Search for the cell housing the specified text and yield its (X, Y) center coordinate. 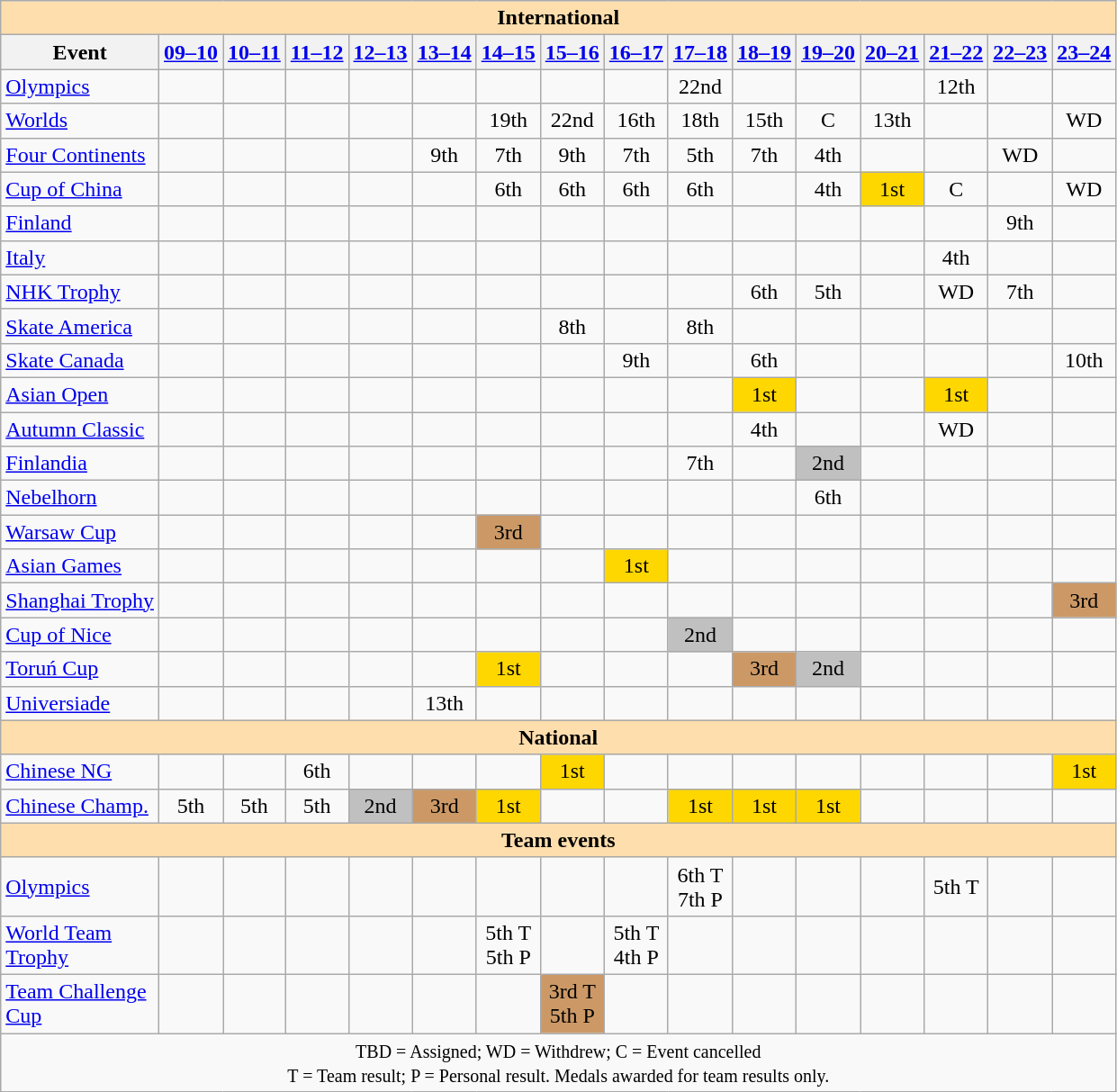
Shanghai Trophy (80, 600)
Nebelhorn (80, 498)
10–11 (255, 52)
Team ChallengeCup (80, 1003)
16–17 (635, 52)
Warsaw Cup (80, 532)
10th (1084, 360)
Team events (558, 840)
Event (80, 52)
23–24 (1084, 52)
5th T 4th P (635, 945)
Universiade (80, 703)
12th (956, 86)
NHK Trophy (80, 292)
12–13 (380, 52)
22–23 (1021, 52)
Finlandia (80, 464)
16th (635, 121)
09–10 (191, 52)
19–20 (828, 52)
6th T 7th P (700, 886)
Chinese Champ. (80, 806)
Skate Canada (80, 360)
13–14 (445, 52)
Skate America (80, 326)
11–12 (317, 52)
20–21 (893, 52)
5th T 5th P (508, 945)
18th (700, 121)
Worlds (80, 121)
National (558, 737)
Four Continents (80, 155)
Chinese NG (80, 772)
14–15 (508, 52)
19th (508, 121)
21–22 (956, 52)
5th T (956, 886)
15th (763, 121)
TBD = Assigned; WD = Withdrew; C = Event cancelled T = Team result; P = Personal result. Medals awarded for team results only. (558, 1062)
Asian Open (80, 394)
Autumn Classic (80, 429)
Asian Games (80, 566)
World TeamTrophy (80, 945)
International (558, 18)
Finland (80, 223)
3rd T 5th P (572, 1003)
Italy (80, 257)
Toruń Cup (80, 669)
18–19 (763, 52)
15–16 (572, 52)
17–18 (700, 52)
Cup of Nice (80, 635)
Cup of China (80, 189)
